Pinpoint the cell where the given text exists, returning its (x, y) midpoint coordinate. 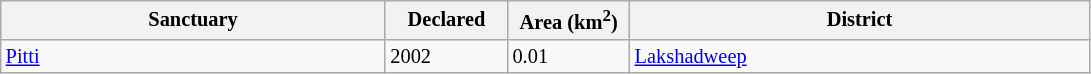
2002 (446, 56)
Pitti (194, 56)
Sanctuary (194, 20)
District (860, 20)
Area (km2) (569, 20)
Lakshadweep (860, 56)
0.01 (569, 56)
Declared (446, 20)
